Locate the cell with the specified text and output its (X, Y) center coordinate. 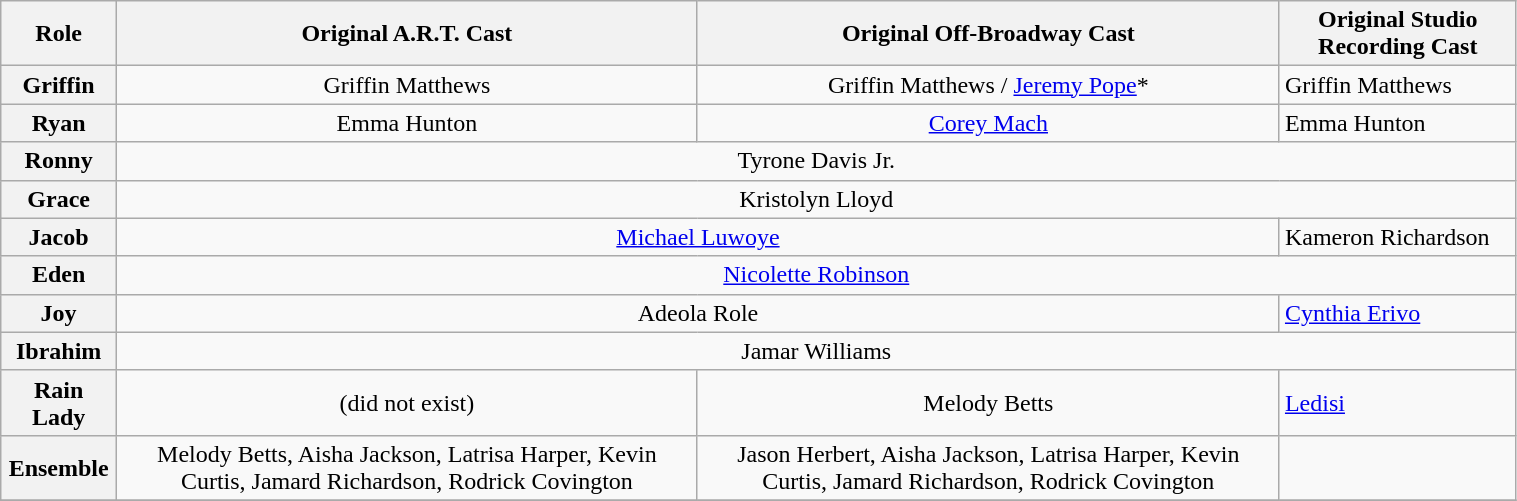
Ensemble (59, 468)
Cynthia Erivo (1398, 313)
Melody Betts, Aisha Jackson, Latrisa Harper, Kevin Curtis, Jamard Richardson, Rodrick Covington (408, 468)
Corey Mach (988, 123)
Jason Herbert, Aisha Jackson, Latrisa Harper, Kevin Curtis, Jamard Richardson, Rodrick Covington (988, 468)
Adeola Role (698, 313)
Jamar Williams (817, 351)
Griffin Matthews / Jeremy Pope* (988, 85)
(did not exist) (408, 402)
Grace (59, 199)
Joy (59, 313)
Original Off-Broadway Cast (988, 34)
Ledisi (1398, 402)
Ryan (59, 123)
Kameron Richardson (1398, 237)
Nicolette Robinson (817, 275)
Kristolyn Lloyd (817, 199)
Ibrahim (59, 351)
Original Studio Recording Cast (1398, 34)
Ronny (59, 161)
Eden (59, 275)
Rain Lady (59, 402)
Tyrone Davis Jr. (817, 161)
Role (59, 34)
Melody Betts (988, 402)
Griffin (59, 85)
Jacob (59, 237)
Original A.R.T. Cast (408, 34)
Michael Luwoye (698, 237)
